From the cell containing the given text, extract its center point as [x, y] coordinate. 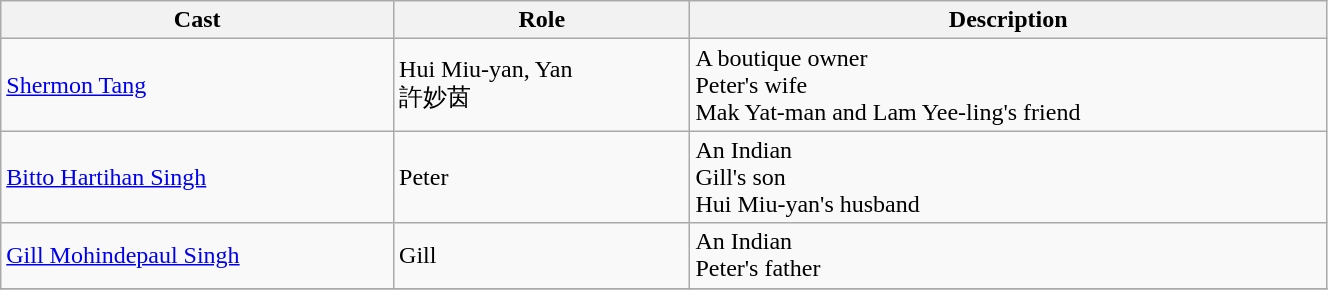
An IndianPeter's father [1008, 256]
Shermon Tang [198, 85]
Gill [542, 256]
Description [1008, 20]
Bitto Hartihan Singh [198, 177]
A boutique ownerPeter's wifeMak Yat-man and Lam Yee-ling's friend [1008, 85]
Gill Mohindepaul Singh [198, 256]
Role [542, 20]
Cast [198, 20]
Peter [542, 177]
An IndianGill's sonHui Miu-yan's husband [1008, 177]
Hui Miu-yan, Yan許妙茵 [542, 85]
